Scan for the cell matching the given text and deliver its [X, Y] coordinate at center. 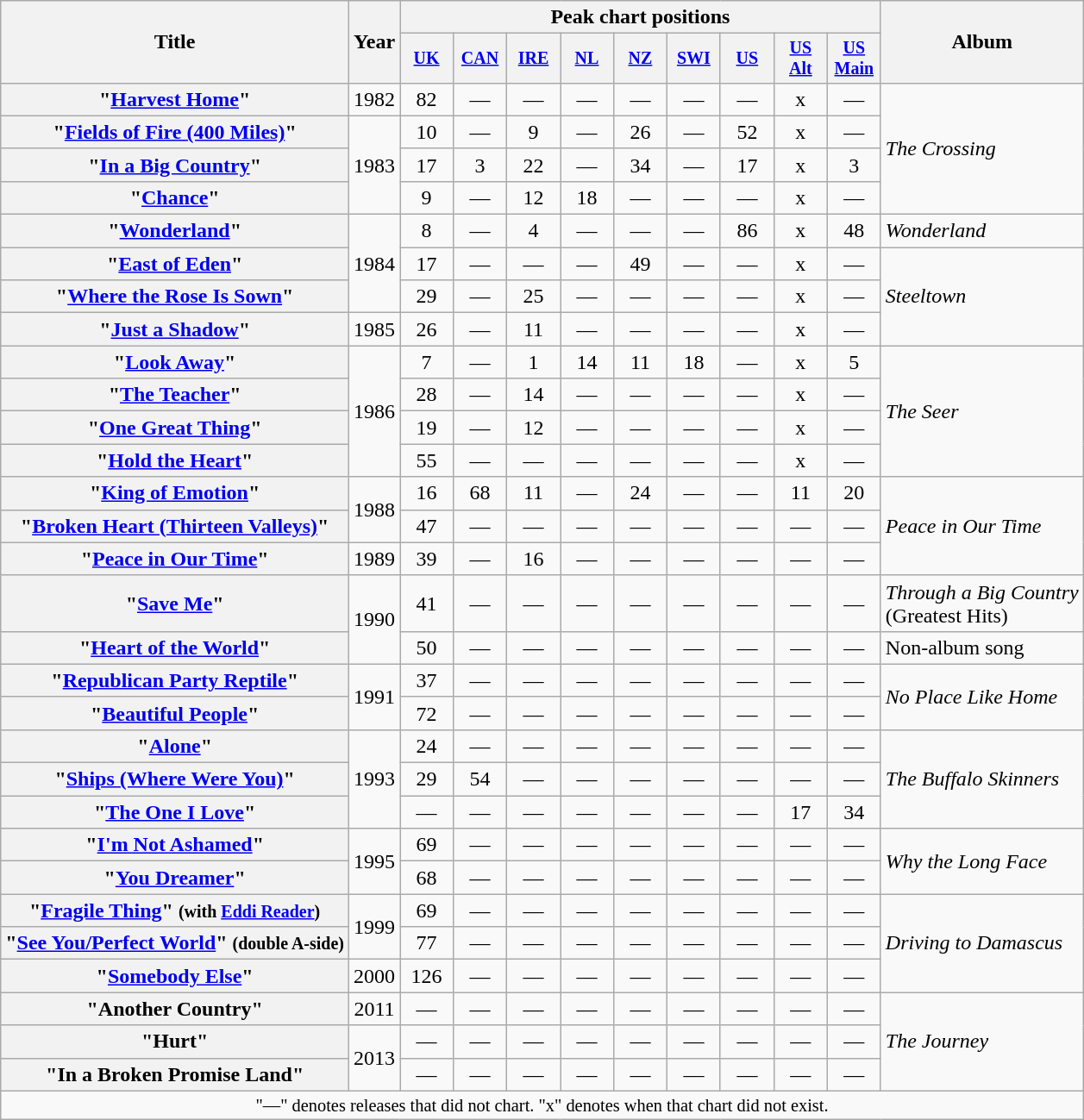
1989 [374, 559]
"Another Country" [175, 1009]
Year [374, 42]
28 [427, 395]
Title [175, 42]
The Buffalo Skinners [981, 779]
Why the Long Face [981, 861]
"Hold the Heart" [175, 460]
86 [747, 231]
1995 [374, 861]
Through a Big Country(Greatest Hits) [981, 604]
"—" denotes releases that did not chart. "x" denotes when that chart did not exist. [542, 1105]
Album [981, 42]
US [747, 59]
52 [747, 132]
1 [534, 362]
"Just a Shadow" [175, 329]
1984 [374, 264]
"Wonderland" [175, 231]
7 [427, 362]
"Hurt" [175, 1042]
20 [854, 493]
"King of Emotion" [175, 493]
The Seer [981, 411]
"Fields of Fire (400 Miles)" [175, 132]
"Harvest Home" [175, 99]
1985 [374, 329]
Steeltown [981, 297]
82 [427, 99]
10 [427, 132]
IRE [534, 59]
1986 [374, 411]
2011 [374, 1009]
"Heart of the World" [175, 648]
"Somebody Else" [175, 976]
"The Teacher" [175, 395]
"I'm Not Ashamed" [175, 845]
48 [854, 231]
1999 [374, 927]
Peak chart positions [641, 17]
"Broken Heart (Thirteen Valleys)" [175, 526]
CAN [480, 59]
126 [427, 976]
"You Dreamer" [175, 878]
19 [427, 428]
US Alt [800, 59]
"In a Broken Promise Land" [175, 1074]
1982 [374, 99]
"Fragile Thing" (with Eddi Reader) [175, 910]
22 [534, 165]
"East of Eden" [175, 264]
Non-album song [981, 648]
5 [854, 362]
"Where the Rose Is Sown" [175, 297]
1991 [374, 697]
72 [427, 713]
"Republican Party Reptile" [175, 680]
"Ships (Where Were You)" [175, 779]
2000 [374, 976]
Driving to Damascus [981, 943]
54 [480, 779]
"One Great Thing" [175, 428]
NZ [640, 59]
SWI [693, 59]
1993 [374, 779]
4 [534, 231]
NL [587, 59]
Peace in Our Time [981, 526]
25 [534, 297]
"Beautiful People" [175, 713]
77 [427, 943]
49 [640, 264]
41 [427, 604]
1988 [374, 510]
47 [427, 526]
37 [427, 680]
UK [427, 59]
8 [427, 231]
No Place Like Home [981, 697]
Wonderland [981, 231]
US Main [854, 59]
2013 [374, 1058]
"Alone" [175, 746]
39 [427, 559]
The Journey [981, 1042]
"Peace in Our Time" [175, 559]
The Crossing [981, 148]
"Chance" [175, 197]
1990 [374, 619]
"In a Big Country" [175, 165]
"Look Away" [175, 362]
1983 [374, 165]
"See You/Perfect World" (double A-side) [175, 943]
"Save Me" [175, 604]
"The One I Love" [175, 812]
50 [427, 648]
55 [427, 460]
